Extract the (x, y) coordinate from the center of the cell holding the provided text.  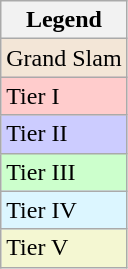
Legend (64, 20)
Tier I (64, 96)
Tier III (64, 172)
Tier II (64, 134)
Tier IV (64, 210)
Tier V (64, 248)
Grand Slam (64, 58)
